For the text-containing cell, return its midpoint in (x, y) coordinate format. 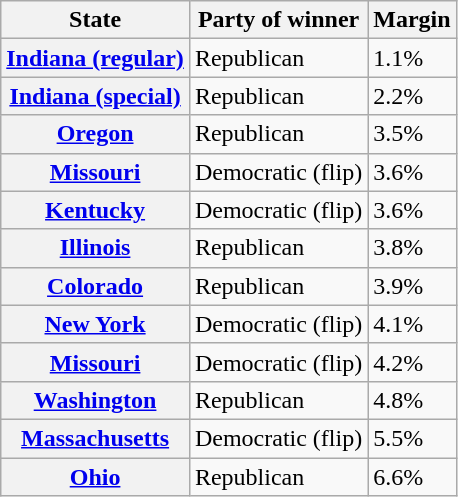
5.5% (412, 438)
Indiana (regular) (96, 58)
Party of winner (278, 20)
1.1% (412, 58)
2.2% (412, 96)
Washington (96, 400)
Colorado (96, 286)
State (96, 20)
6.6% (412, 477)
Margin (412, 20)
Indiana (special) (96, 96)
4.8% (412, 400)
3.9% (412, 286)
4.1% (412, 324)
Massachusetts (96, 438)
3.8% (412, 248)
4.2% (412, 362)
Kentucky (96, 210)
Oregon (96, 134)
Illinois (96, 248)
3.5% (412, 134)
Ohio (96, 477)
New York (96, 324)
